Detect which cell encompasses the target text, then output its [X, Y] center coordinate. 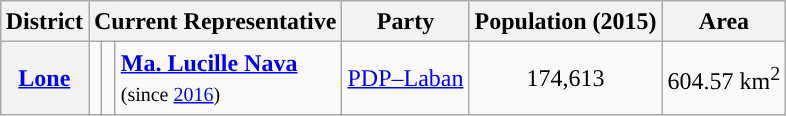
PDP–Laban [406, 78]
174,613 [566, 78]
District [44, 22]
Party [406, 22]
Current Representative [214, 22]
Lone [44, 78]
604.57 km2 [724, 78]
Population (2015) [566, 22]
Area [724, 22]
Ma. Lucille Nava(since 2016) [228, 78]
